Return (x, y) of the center of cell containing provided text 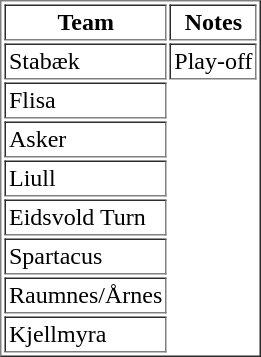
Raumnes/Årnes (85, 296)
Liull (85, 178)
Asker (85, 140)
Eidsvold Turn (85, 218)
Play-off (214, 62)
Flisa (85, 100)
Team (85, 22)
Stabæk (85, 62)
Notes (214, 22)
Spartacus (85, 256)
Kjellmyra (85, 334)
